Extract the [X, Y] coordinate from the center of the cell holding the provided text.  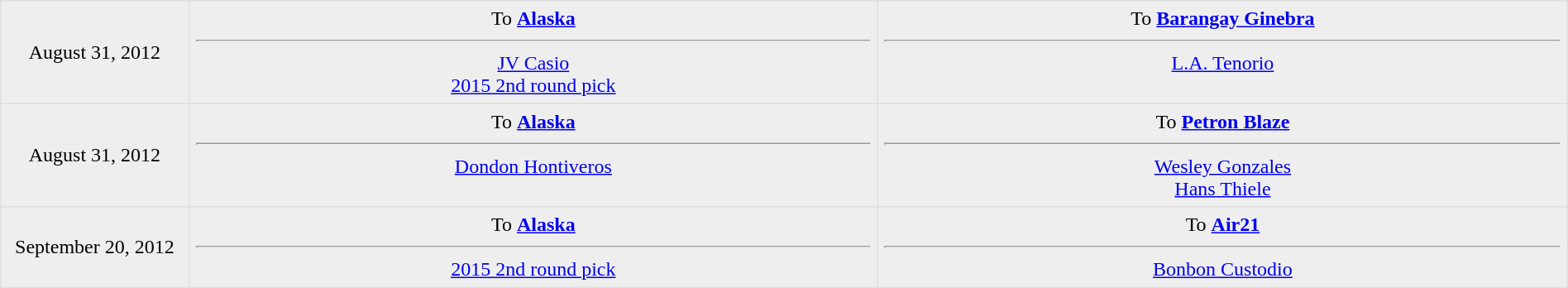
To AlaskaDondon Hontiveros [533, 155]
To Air21Bonbon Custodio [1223, 247]
September 20, 2012 [94, 247]
To Petron BlazeWesley Gonzales Hans Thiele [1223, 155]
To Barangay GinebraL.A. Tenorio [1223, 52]
To Alaska2015 2nd round pick [533, 247]
To AlaskaJV Casio 2015 2nd round pick [533, 52]
